Find where the given text appears and provide that cell's center as (x, y) coordinate. 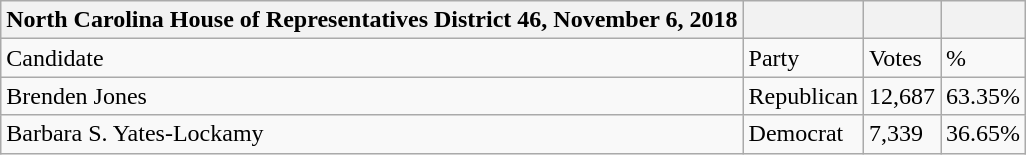
Republican (803, 96)
36.65% (982, 134)
Brenden Jones (372, 96)
12,687 (902, 96)
% (982, 58)
Barbara S. Yates-Lockamy (372, 134)
Votes (902, 58)
Candidate (372, 58)
63.35% (982, 96)
Party (803, 58)
Democrat (803, 134)
North Carolina House of Representatives District 46, November 6, 2018 (372, 20)
7,339 (902, 134)
